Extract the (x, y) coordinate from the center of the cell holding the provided text.  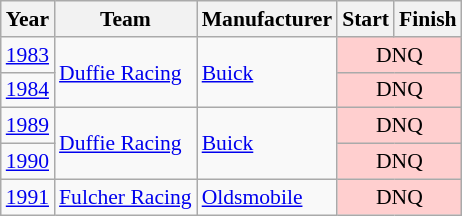
Fulcher Racing (126, 197)
1990 (28, 162)
1989 (28, 126)
1984 (28, 90)
1991 (28, 197)
Team (126, 19)
Manufacturer (267, 19)
Finish (428, 19)
Year (28, 19)
1983 (28, 55)
Start (366, 19)
Oldsmobile (267, 197)
